Search for the cell housing the specified text and yield its [x, y] center coordinate. 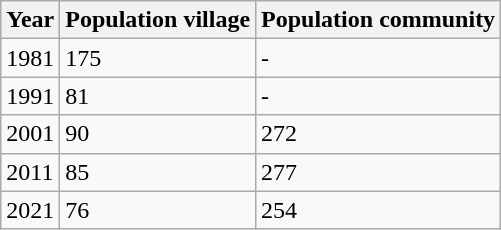
272 [378, 134]
85 [158, 172]
90 [158, 134]
Year [30, 20]
Population village [158, 20]
1991 [30, 96]
Population community [378, 20]
76 [158, 210]
2021 [30, 210]
2001 [30, 134]
81 [158, 96]
175 [158, 58]
2011 [30, 172]
254 [378, 210]
277 [378, 172]
1981 [30, 58]
